Determine the (X, Y) coordinate at the center of the cell enclosing the given text.  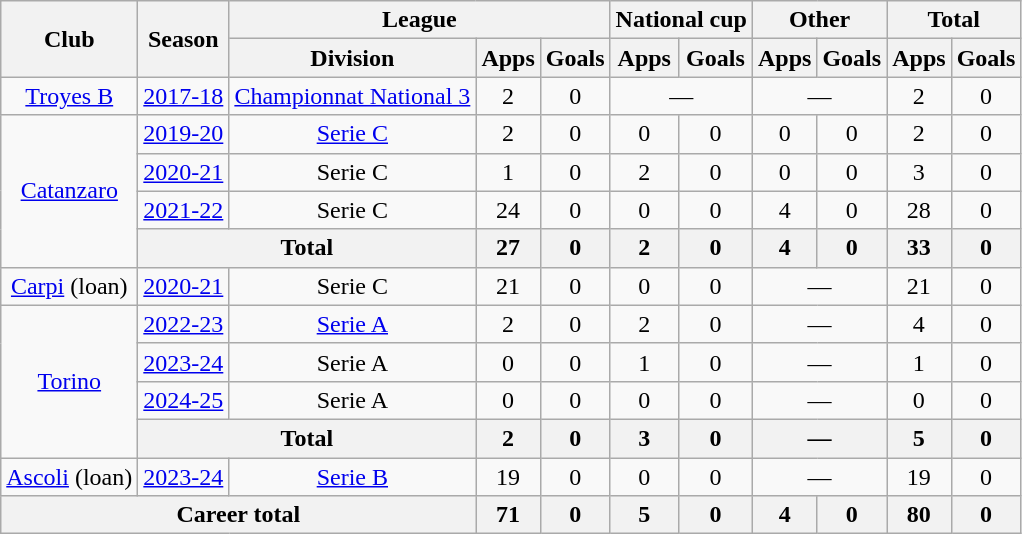
2024-25 (184, 400)
Other (819, 20)
Troyes B (70, 96)
2021-22 (184, 210)
Torino (70, 381)
Catanzaro (70, 191)
Serie B (352, 477)
2019-20 (184, 134)
2022-23 (184, 324)
Club (70, 39)
Career total (238, 515)
28 (919, 210)
71 (508, 515)
24 (508, 210)
Season (184, 39)
Ascoli (loan) (70, 477)
Division (352, 58)
League (420, 20)
National cup (681, 20)
Championnat National 3 (352, 96)
80 (919, 515)
33 (919, 248)
27 (508, 248)
2017-18 (184, 96)
Carpi (loan) (70, 286)
